Output the (x, y) coordinate of the center of the cell containing the given text.  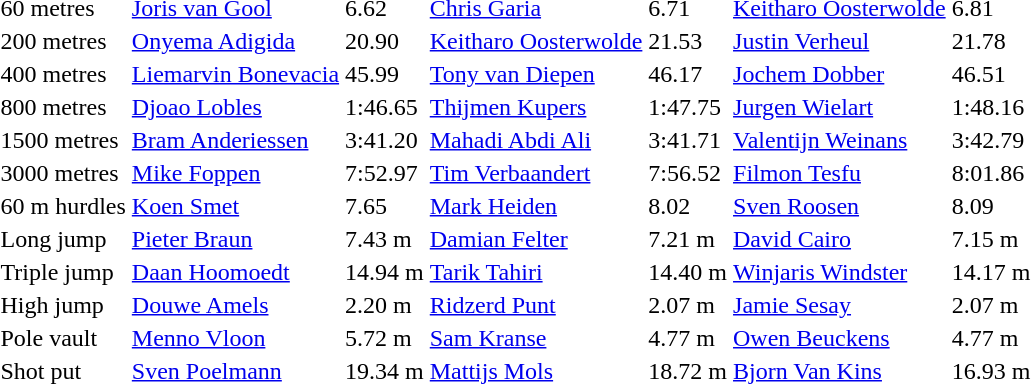
Mike Foppen (235, 173)
Menno Vloon (235, 338)
Filmon Tesfu (840, 173)
Tony van Diepen (536, 74)
Justin Verheul (840, 41)
Jamie Sesay (840, 305)
46.17 (688, 74)
Keitharo Oosterwolde (536, 41)
Daan Hoomoedt (235, 272)
2.07 m (688, 305)
Winjaris Windster (840, 272)
7.21 m (688, 239)
Sam Kranse (536, 338)
45.99 (385, 74)
Jurgen Wielart (840, 107)
5.72 m (385, 338)
Bram Anderiessen (235, 140)
7.43 m (385, 239)
Damian Felter (536, 239)
Onyema Adigida (235, 41)
Sven Roosen (840, 206)
Tarik Tahiri (536, 272)
Douwe Amels (235, 305)
Ridzerd Punt (536, 305)
3:41.20 (385, 140)
Liemarvin Bonevacia (235, 74)
Mahadi Abdi Ali (536, 140)
1:47.75 (688, 107)
Koen Smet (235, 206)
7.65 (385, 206)
Owen Beuckens (840, 338)
David Cairo (840, 239)
21.53 (688, 41)
20.90 (385, 41)
7:56.52 (688, 173)
14.94 m (385, 272)
1:46.65 (385, 107)
4.77 m (688, 338)
Mark Heiden (536, 206)
3:41.71 (688, 140)
8.02 (688, 206)
2.20 m (385, 305)
Thijmen Kupers (536, 107)
Tim Verbaandert (536, 173)
Jochem Dobber (840, 74)
Djoao Lobles (235, 107)
Pieter Braun (235, 239)
Valentijn Weinans (840, 140)
14.40 m (688, 272)
7:52.97 (385, 173)
